Determine the [x, y] coordinate at the center of the cell enclosing the given text.  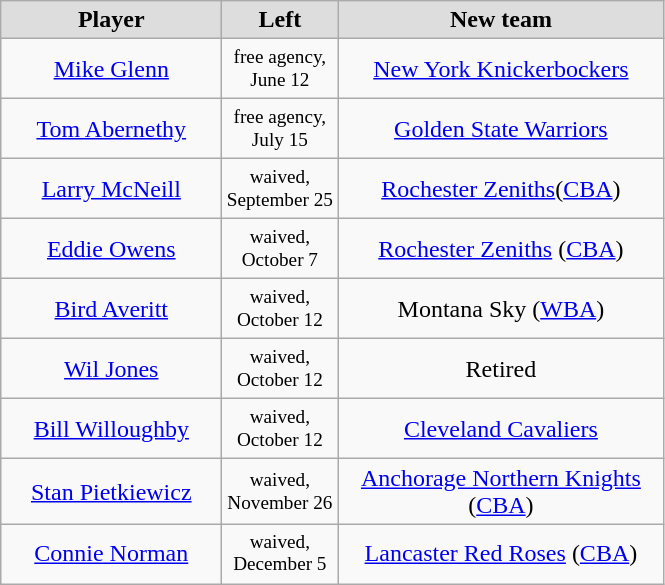
Retired [501, 369]
Mike Glenn [112, 69]
Rochester Zeniths (CBA) [501, 249]
Cleveland Cavaliers [501, 429]
Rochester Zeniths(CBA) [501, 189]
Larry McNeill [112, 189]
Eddie Owens [112, 249]
Lancaster Red Roses (CBA) [501, 554]
Golden State Warriors [501, 129]
Bird Averitt [112, 309]
free agency, June 12 [280, 69]
Wil Jones [112, 369]
free agency, July 15 [280, 129]
waived, September 25 [280, 189]
Montana Sky (WBA) [501, 309]
Anchorage Northern Knights (CBA) [501, 492]
New team [501, 20]
Stan Pietkiewicz [112, 492]
Player [112, 20]
Tom Abernethy [112, 129]
waived, October 7 [280, 249]
waived, December 5 [280, 554]
New York Knickerbockers [501, 69]
Left [280, 20]
Connie Norman [112, 554]
Bill Willoughby [112, 429]
waived, November 26 [280, 492]
